Locate the cell with the specified text and output its [x, y] center coordinate. 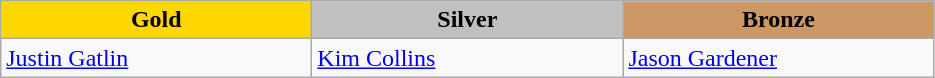
Jason Gardener [778, 58]
Bronze [778, 20]
Justin Gatlin [156, 58]
Kim Collins [468, 58]
Gold [156, 20]
Silver [468, 20]
